Return [X, Y] of the center of cell containing provided text 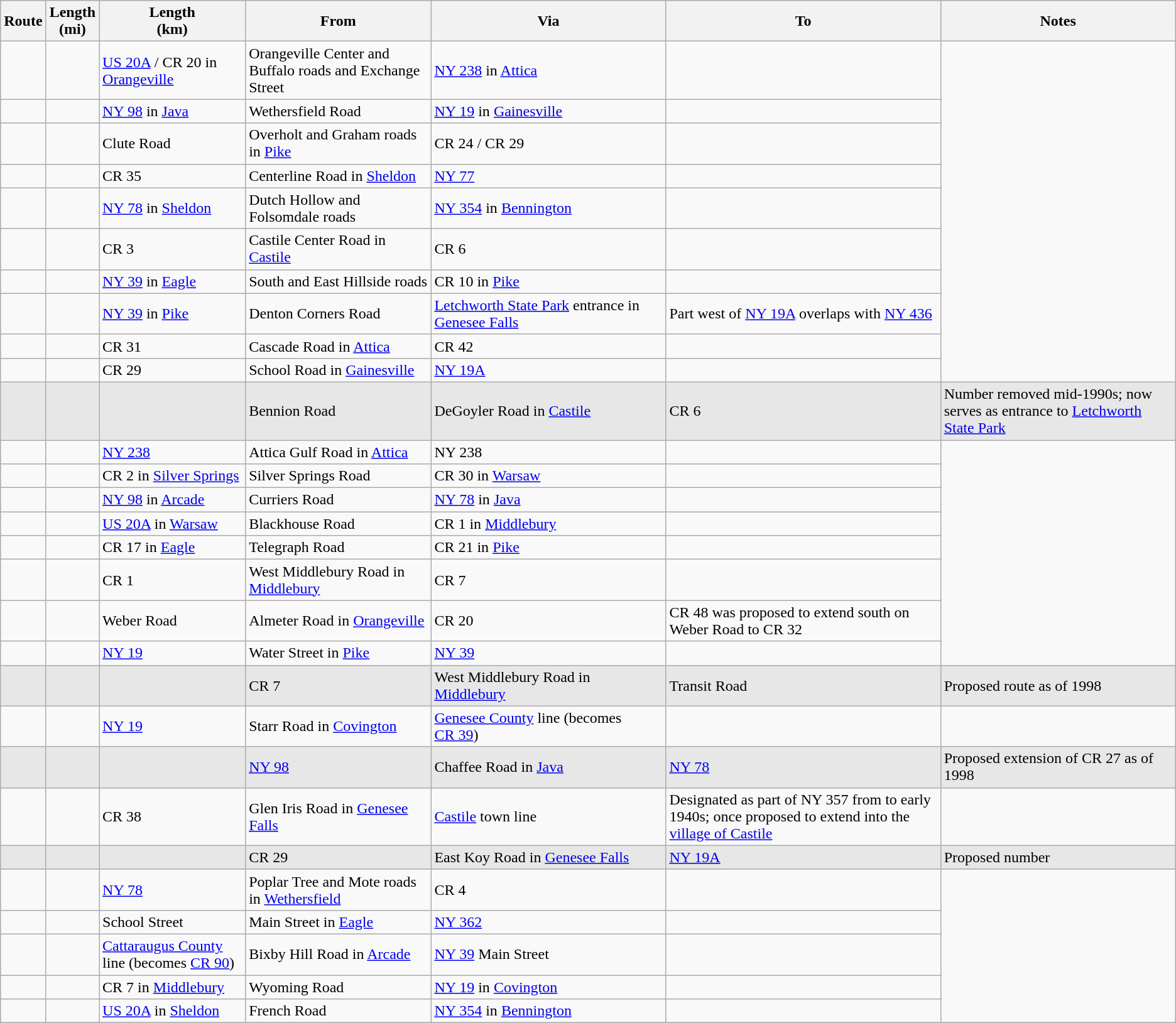
Bennion Road [338, 411]
Route [23, 21]
Denton Corners Road [338, 314]
CR 10 in Pike [548, 281]
CR 4 [548, 889]
NY 98 in Arcade [172, 500]
US 20A / CR 20 in Orangeville [172, 70]
Via [548, 21]
CR 7 in Middlebury [172, 987]
US 20A in Warsaw [172, 524]
NY 98 [338, 767]
Proposed number [1058, 857]
Transit Road [803, 686]
NY 39 Main Street [548, 955]
School Road in Gainesville [338, 370]
Part west of NY 19A overlaps with NY 436 [803, 314]
NY 238 in Attica [548, 70]
Length(km) [172, 21]
Chaffee Road in Java [548, 767]
NY 78 in Java [548, 500]
Starr Road in Covington [338, 726]
US 20A in Sheldon [172, 1011]
NY 19 in Gainesville [548, 111]
CR 42 [548, 346]
Castile town line [548, 816]
Telegraph Road [338, 548]
Genesee County line (becomes CR 39) [548, 726]
Proposed route as of 1998 [1058, 686]
Water Street in Pike [338, 653]
Orangeville Center and Buffalo roads and Exchange Street [338, 70]
Castile Center Road in Castile [338, 249]
Clute Road [172, 143]
NY 39 in Eagle [172, 281]
Cattaraugus County line (becomes CR 90) [172, 955]
CR 21 in Pike [548, 548]
Weber Road [172, 620]
Overholt and Graham roads in Pike [338, 143]
Length(mi) [72, 21]
East Koy Road in Genesee Falls [548, 857]
From [338, 21]
NY 77 [548, 176]
Glen Iris Road in Genesee Falls [338, 816]
School Street [172, 922]
CR 20 [548, 620]
CR 31 [172, 346]
CR 35 [172, 176]
Wyoming Road [338, 987]
NY 39 in Pike [172, 314]
CR 3 [172, 249]
Notes [1058, 21]
Silver Springs Road [338, 476]
Curriers Road [338, 500]
Almeter Road in Orangeville [338, 620]
Proposed extension of CR 27 as of 1998 [1058, 767]
CR 2 in Silver Springs [172, 476]
French Road [338, 1011]
CR 48 was proposed to extend south on Weber Road to CR 32 [803, 620]
CR 24 / CR 29 [548, 143]
Poplar Tree and Mote roads in Wethersfield [338, 889]
Cascade Road in Attica [338, 346]
NY 78 in Sheldon [172, 208]
NY 362 [548, 922]
South and East Hillside roads [338, 281]
Attica Gulf Road in Attica [338, 452]
CR 17 in Eagle [172, 548]
Bixby Hill Road in Arcade [338, 955]
CR 1 [172, 580]
Centerline Road in Sheldon [338, 176]
Main Street in Eagle [338, 922]
NY 19 in Covington [548, 987]
To [803, 21]
CR 30 in Warsaw [548, 476]
Number removed mid-1990s; now serves as entrance to Letchworth State Park [1058, 411]
Letchworth State Park entrance in Genesee Falls [548, 314]
Wethersfield Road [338, 111]
NY 98 in Java [172, 111]
DeGoyler Road in Castile [548, 411]
Blackhouse Road [338, 524]
CR 1 in Middlebury [548, 524]
CR 38 [172, 816]
Designated as part of NY 357 from to early 1940s; once proposed to extend into the village of Castile [803, 816]
Dutch Hollow and Folsomdale roads [338, 208]
NY 39 [548, 653]
